Return (x, y) of the center of cell containing provided text 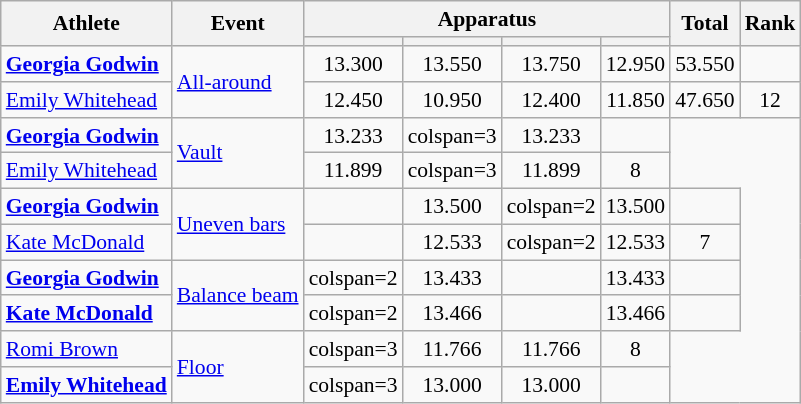
Vault (238, 154)
Apparatus (488, 19)
13.550 (452, 64)
13.300 (354, 64)
12.400 (552, 100)
Romi Brown (86, 349)
Athlete (86, 24)
10.950 (452, 100)
12 (770, 100)
7 (704, 243)
53.550 (704, 64)
Event (238, 24)
Rank (770, 24)
12.450 (354, 100)
11.850 (636, 100)
Total (704, 24)
All-around (238, 82)
13.750 (552, 64)
47.650 (704, 100)
Floor (238, 366)
Uneven bars (238, 224)
12.950 (636, 64)
Balance beam (238, 296)
